Return the [X, Y] coordinate for the center point of the cell that contains the specified text.  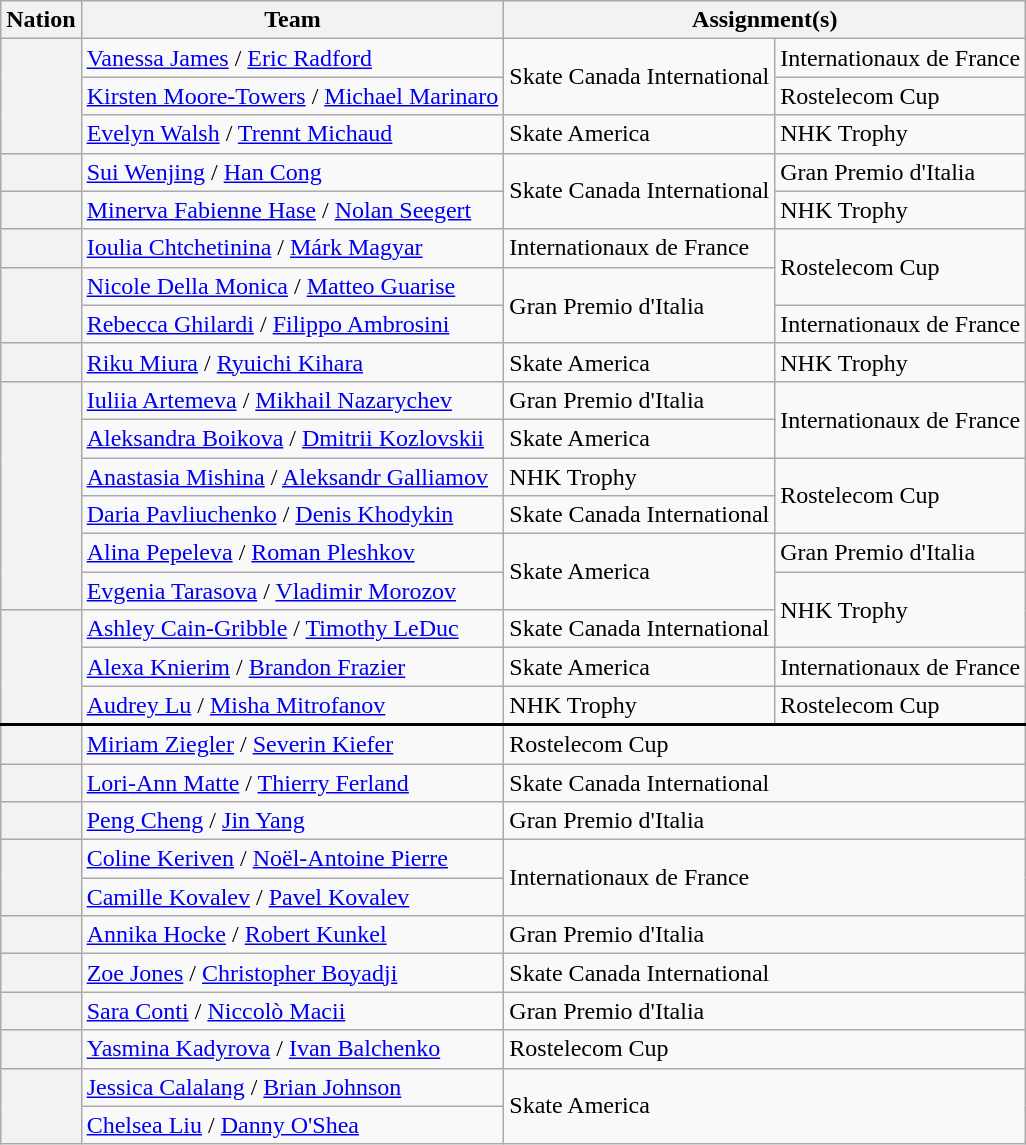
Annika Hocke / Robert Kunkel [292, 935]
Lori-Ann Matte / Thierry Ferland [292, 783]
Rebecca Ghilardi / Filippo Ambrosini [292, 324]
Daria Pavliuchenko / Denis Khodykin [292, 515]
Minerva Fabienne Hase / Nolan Seegert [292, 210]
Zoe Jones / Christopher Boyadji [292, 973]
Chelsea Liu / Danny O'Shea [292, 1125]
Assignment(s) [765, 20]
Camille Kovalev / Pavel Kovalev [292, 897]
Coline Keriven / Noël-Antoine Pierre [292, 859]
Evgenia Tarasova / Vladimir Morozov [292, 591]
Miriam Ziegler / Severin Kiefer [292, 744]
Sui Wenjing / Han Cong [292, 172]
Ashley Cain-Gribble / Timothy LeDuc [292, 629]
Ioulia Chtchetinina / Márk Magyar [292, 248]
Yasmina Kadyrova / Ivan Balchenko [292, 1049]
Aleksandra Boikova / Dmitrii Kozlovskii [292, 438]
Riku Miura / Ryuichi Kihara [292, 362]
Iuliia Artemeva / Mikhail Nazarychev [292, 400]
Evelyn Walsh / Trennt Michaud [292, 134]
Anastasia Mishina / Aleksandr Galliamov [292, 477]
Vanessa James / Eric Radford [292, 58]
Peng Cheng / Jin Yang [292, 821]
Kirsten Moore-Towers / Michael Marinaro [292, 96]
Audrey Lu / Misha Mitrofanov [292, 706]
Nicole Della Monica / Matteo Guarise [292, 286]
Sara Conti / Niccolò Macii [292, 1011]
Alina Pepeleva / Roman Pleshkov [292, 553]
Nation [41, 20]
Alexa Knierim / Brandon Frazier [292, 667]
Jessica Calalang / Brian Johnson [292, 1087]
Team [292, 20]
